Return (X, Y) of the center of cell containing provided text 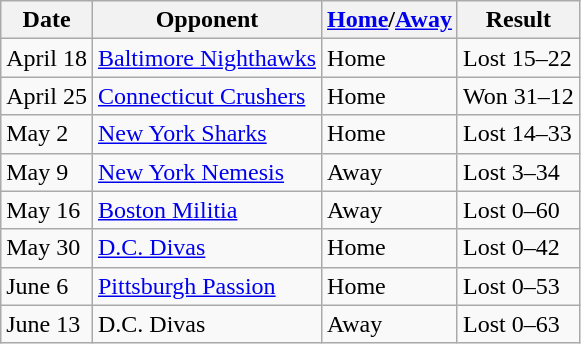
Baltimore Nighthawks (206, 58)
Lost 15–22 (518, 58)
Pittsburgh Passion (206, 286)
June 6 (47, 286)
Lost 0–63 (518, 324)
Boston Militia (206, 210)
April 25 (47, 96)
May 30 (47, 248)
May 9 (47, 172)
June 13 (47, 324)
Lost 14–33 (518, 134)
Opponent (206, 20)
New York Nemesis (206, 172)
Date (47, 20)
Lost 0–53 (518, 286)
Home/Away (390, 20)
May 2 (47, 134)
New York Sharks (206, 134)
Lost 0–42 (518, 248)
Lost 3–34 (518, 172)
Won 31–12 (518, 96)
Lost 0–60 (518, 210)
Connecticut Crushers (206, 96)
April 18 (47, 58)
Result (518, 20)
May 16 (47, 210)
